For the text-containing cell, return its midpoint in (X, Y) coordinate format. 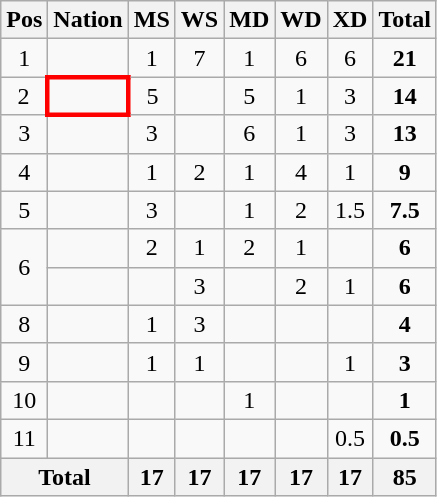
85 (405, 477)
MS (152, 20)
WD (301, 20)
XD (350, 20)
8 (24, 324)
11 (24, 438)
Pos (24, 20)
21 (405, 58)
Nation (88, 20)
MD (250, 20)
7 (199, 58)
10 (24, 400)
7.5 (405, 210)
14 (405, 96)
1.5 (350, 210)
WS (199, 20)
13 (405, 134)
